Output the (X, Y) coordinate of the center of the cell containing the given text.  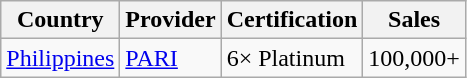
Sales (414, 20)
Country (60, 20)
Provider (170, 20)
Philippines (60, 58)
PARI (170, 58)
Certification (292, 20)
6× Platinum (292, 58)
100,000+ (414, 58)
